Identify which cell holds the provided text, then report its [x, y] central coordinate. 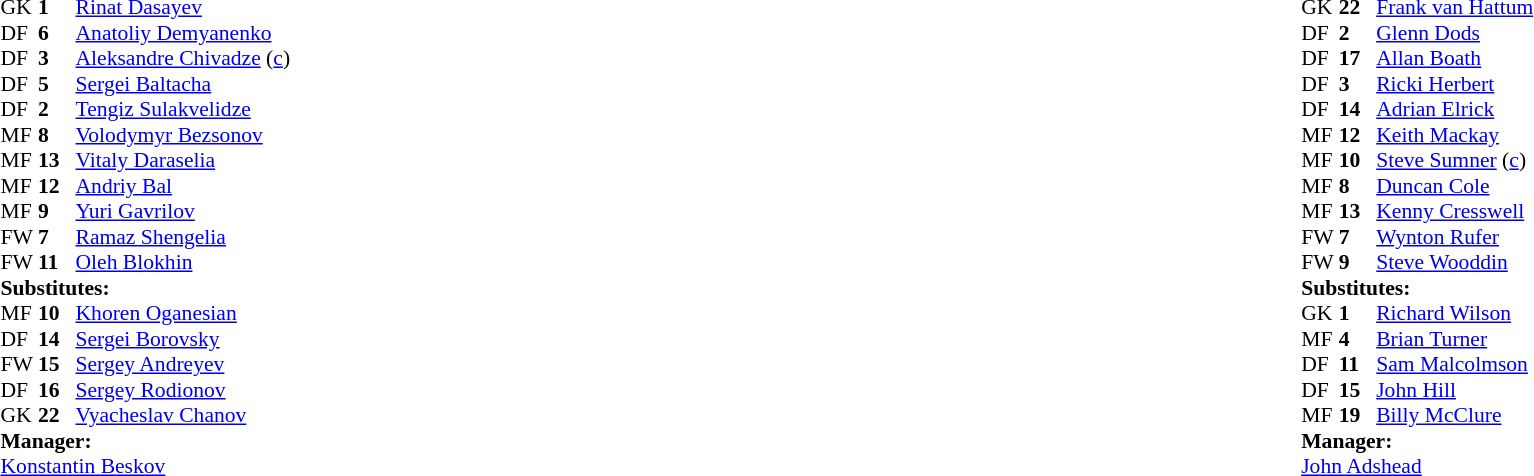
1 [1358, 313]
John Hill [1454, 390]
Duncan Cole [1454, 186]
5 [57, 84]
Billy McClure [1454, 415]
Oleh Blokhin [184, 263]
4 [1358, 339]
17 [1358, 59]
Adrian Elrick [1454, 109]
Richard Wilson [1454, 313]
19 [1358, 415]
Wynton Rufer [1454, 237]
Brian Turner [1454, 339]
Sergei Borovsky [184, 339]
22 [57, 415]
Steve Sumner (c) [1454, 161]
Sergei Baltacha [184, 84]
Sergey Rodionov [184, 390]
16 [57, 390]
Anatoliy Demyanenko [184, 33]
Vitaly Daraselia [184, 161]
Vyacheslav Chanov [184, 415]
Kenny Cresswell [1454, 211]
Ricki Herbert [1454, 84]
Glenn Dods [1454, 33]
Aleksandre Chivadze (c) [184, 59]
Tengiz Sulakvelidze [184, 109]
Keith Mackay [1454, 135]
Khoren Oganesian [184, 313]
Allan Boath [1454, 59]
Volodymyr Bezsonov [184, 135]
Steve Wooddin [1454, 263]
6 [57, 33]
Ramaz Shengelia [184, 237]
Yuri Gavrilov [184, 211]
Andriy Bal [184, 186]
Sergey Andreyev [184, 365]
Sam Malcolmson [1454, 365]
